Extract the (x, y) coordinate from the center of the cell holding the provided text.  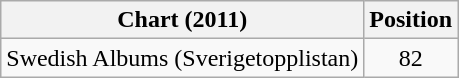
Position (411, 20)
Chart (2011) (182, 20)
Swedish Albums (Sverigetopplistan) (182, 58)
82 (411, 58)
